Search for the cell housing the specified text and yield its (X, Y) center coordinate. 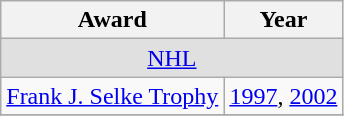
Year (284, 20)
1997, 2002 (284, 96)
Frank J. Selke Trophy (112, 96)
Award (112, 20)
NHL (172, 58)
